From the cell containing the given text, extract its center point as [X, Y] coordinate. 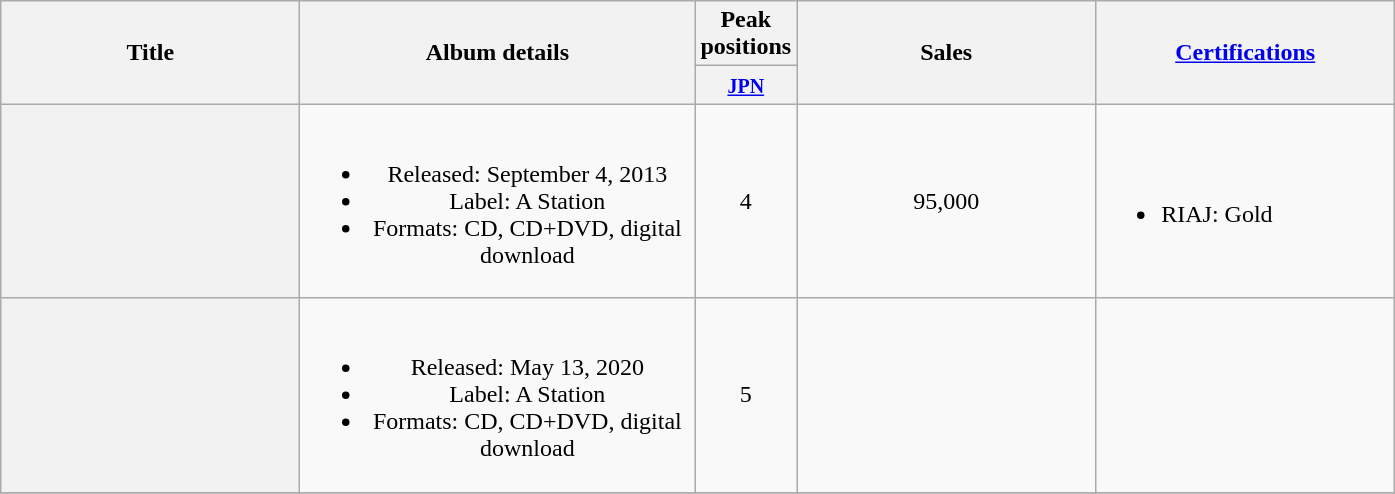
Title [150, 52]
4 [746, 201]
Released: September 4, 2013Label: A StationFormats: CD, CD+DVD, digital download [498, 201]
95,000 [946, 201]
Sales [946, 52]
Peak positions [746, 34]
JPN [746, 85]
5 [746, 395]
Album details [498, 52]
Released: May 13, 2020Label: A StationFormats: CD, CD+DVD, digital download [498, 395]
RIAJ: Gold [1246, 201]
Certifications [1246, 52]
